Detect which cell encompasses the target text, then output its [x, y] center coordinate. 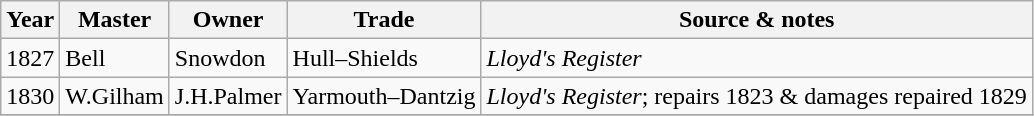
Lloyd's Register [756, 58]
1830 [30, 96]
Bell [115, 58]
Hull–Shields [384, 58]
Trade [384, 20]
Lloyd's Register; repairs 1823 & damages repaired 1829 [756, 96]
W.Gilham [115, 96]
Master [115, 20]
1827 [30, 58]
Snowdon [228, 58]
Owner [228, 20]
Year [30, 20]
Source & notes [756, 20]
J.H.Palmer [228, 96]
Yarmouth–Dantzig [384, 96]
